Locate the cell with the specified text and output its (X, Y) center coordinate. 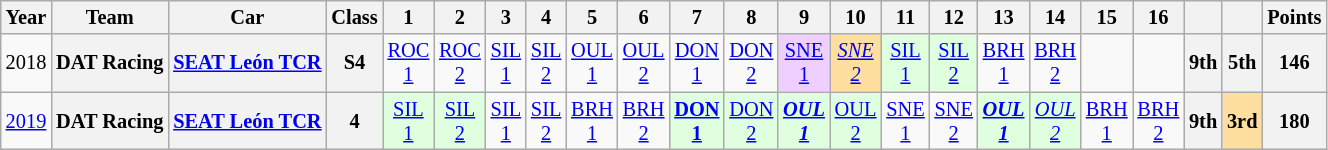
16 (1158, 17)
ROC1 (409, 63)
Year (26, 17)
11 (905, 17)
15 (1107, 17)
1 (409, 17)
2018 (26, 63)
3rd (1242, 121)
14 (1055, 17)
Team (110, 17)
5 (592, 17)
2 (460, 17)
13 (1004, 17)
12 (954, 17)
5th (1242, 63)
10 (856, 17)
146 (1294, 63)
2019 (26, 121)
Class (354, 17)
S4 (354, 63)
6 (644, 17)
180 (1294, 121)
8 (751, 17)
ROC2 (460, 63)
3 (506, 17)
Car (247, 17)
9 (804, 17)
7 (696, 17)
Points (1294, 17)
